Return [x, y] of the center of cell containing provided text 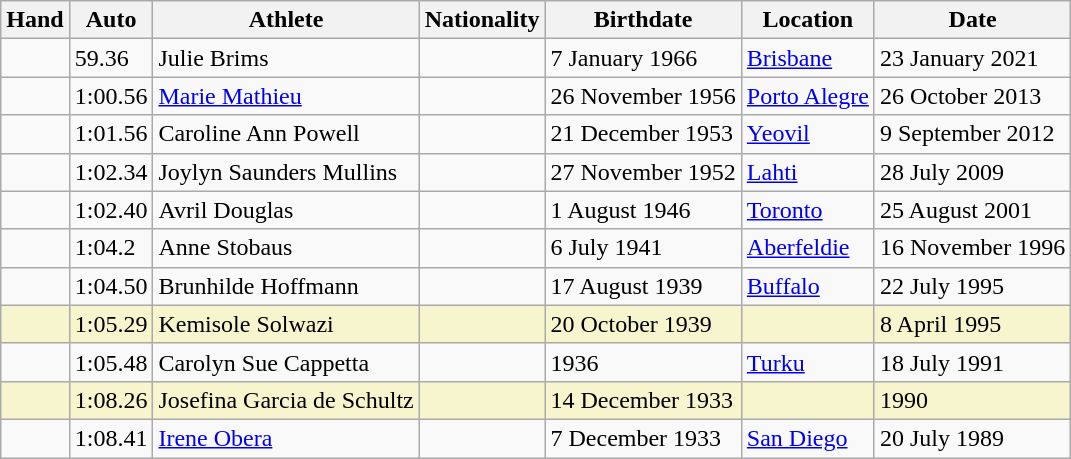
26 November 1956 [643, 96]
6 July 1941 [643, 248]
1:05.48 [111, 362]
Toronto [808, 210]
25 August 2001 [972, 210]
8 April 1995 [972, 324]
1 August 1946 [643, 210]
20 July 1989 [972, 438]
9 September 2012 [972, 134]
Josefina Garcia de Schultz [286, 400]
Lahti [808, 172]
Irene Obera [286, 438]
59.36 [111, 58]
Buffalo [808, 286]
Hand [35, 20]
1:02.34 [111, 172]
Porto Alegre [808, 96]
22 July 1995 [972, 286]
7 December 1933 [643, 438]
26 October 2013 [972, 96]
7 January 1966 [643, 58]
16 November 1996 [972, 248]
Brisbane [808, 58]
1:04.2 [111, 248]
21 December 1953 [643, 134]
Avril Douglas [286, 210]
27 November 1952 [643, 172]
Caroline Ann Powell [286, 134]
Athlete [286, 20]
Aberfeldie [808, 248]
1:08.41 [111, 438]
Anne Stobaus [286, 248]
17 August 1939 [643, 286]
Julie Brims [286, 58]
Marie Mathieu [286, 96]
1:01.56 [111, 134]
Joylyn Saunders Mullins [286, 172]
Carolyn Sue Cappetta [286, 362]
Nationality [482, 20]
Kemisole Solwazi [286, 324]
18 July 1991 [972, 362]
1:02.40 [111, 210]
Auto [111, 20]
Yeovil [808, 134]
Turku [808, 362]
Brunhilde Hoffmann [286, 286]
1990 [972, 400]
1:04.50 [111, 286]
23 January 2021 [972, 58]
Birthdate [643, 20]
14 December 1933 [643, 400]
Date [972, 20]
1:00.56 [111, 96]
Location [808, 20]
28 July 2009 [972, 172]
San Diego [808, 438]
1936 [643, 362]
1:05.29 [111, 324]
1:08.26 [111, 400]
20 October 1939 [643, 324]
